Identify which cell holds the provided text, then report its (X, Y) central coordinate. 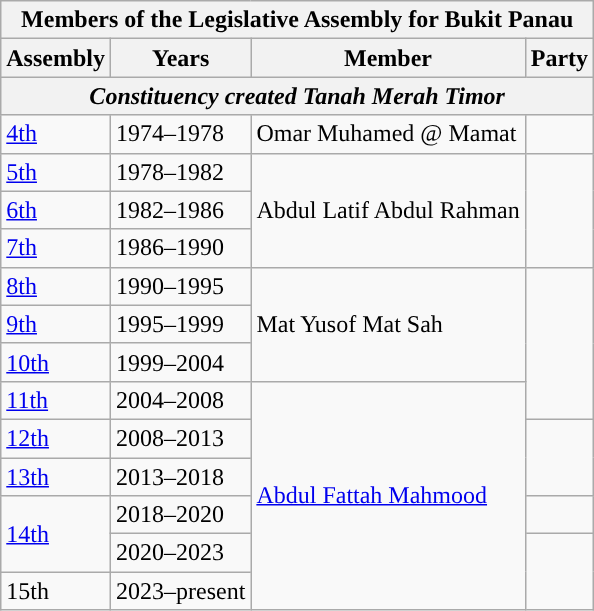
13th (56, 477)
Assembly (56, 58)
10th (56, 362)
2018–2020 (180, 515)
1999–2004 (180, 362)
Omar Muhamed @ Mamat (388, 134)
6th (56, 210)
8th (56, 286)
9th (56, 324)
1986–1990 (180, 248)
11th (56, 400)
2004–2008 (180, 400)
14th (56, 534)
Member (388, 58)
1990–1995 (180, 286)
Party (559, 58)
15th (56, 591)
Abdul Latif Abdul Rahman (388, 210)
Members of the Legislative Assembly for Bukit Panau (298, 20)
2023–present (180, 591)
2013–2018 (180, 477)
4th (56, 134)
Abdul Fattah Mahmood (388, 495)
Mat Yusof Mat Sah (388, 324)
2020–2023 (180, 553)
1982–1986 (180, 210)
5th (56, 172)
7th (56, 248)
1974–1978 (180, 134)
1995–1999 (180, 324)
12th (56, 438)
Years (180, 58)
Constituency created Tanah Merah Timor (298, 96)
2008–2013 (180, 438)
1978–1982 (180, 172)
